Find where the given text appears and provide that cell's center as [x, y] coordinate. 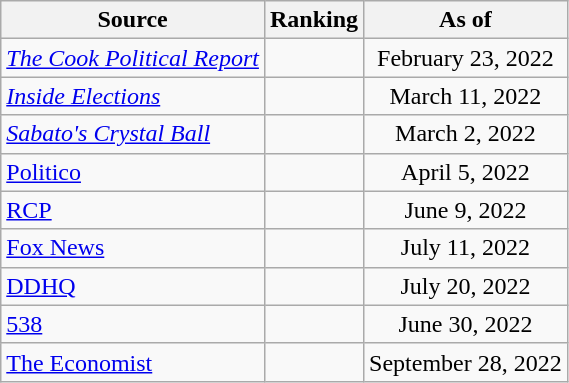
March 2, 2022 [466, 134]
June 9, 2022 [466, 210]
April 5, 2022 [466, 172]
The Economist [133, 362]
September 28, 2022 [466, 362]
July 11, 2022 [466, 248]
The Cook Political Report [133, 58]
June 30, 2022 [466, 324]
Politico [133, 172]
As of [466, 20]
538 [133, 324]
March 11, 2022 [466, 96]
February 23, 2022 [466, 58]
Source [133, 20]
Fox News [133, 248]
July 20, 2022 [466, 286]
Inside Elections [133, 96]
Ranking [314, 20]
RCP [133, 210]
DDHQ [133, 286]
Sabato's Crystal Ball [133, 134]
